Find where the given text appears and provide that cell's center as (x, y) coordinate. 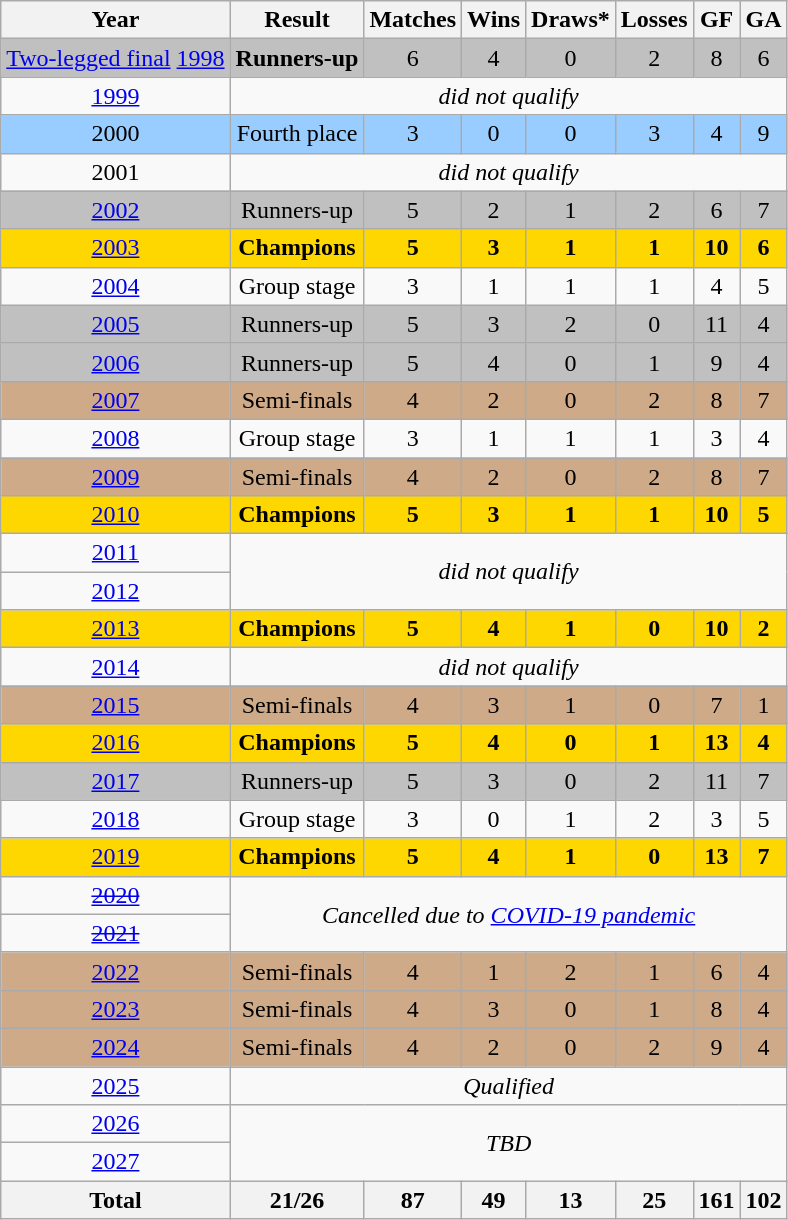
Year (116, 20)
2024 (116, 1047)
2009 (116, 477)
2022 (116, 971)
2026 (116, 1124)
102 (764, 1200)
49 (494, 1200)
2027 (116, 1162)
GA (764, 20)
2014 (116, 667)
25 (654, 1200)
2012 (116, 591)
Losses (654, 20)
2011 (116, 553)
2010 (116, 515)
Matches (413, 20)
2006 (116, 362)
2023 (116, 1009)
2021 (116, 933)
2019 (116, 857)
2000 (116, 134)
2007 (116, 400)
161 (716, 1200)
Qualified (508, 1085)
Fourth place (297, 134)
2013 (116, 629)
2008 (116, 438)
2015 (116, 705)
Total (116, 1200)
2017 (116, 781)
Draws* (571, 20)
2016 (116, 743)
2005 (116, 324)
GF (716, 20)
2004 (116, 286)
Cancelled due to COVID-19 pandemic (508, 914)
1999 (116, 96)
Wins (494, 20)
2003 (116, 248)
TBD (508, 1143)
Result (297, 20)
2002 (116, 210)
2020 (116, 895)
2025 (116, 1085)
87 (413, 1200)
2001 (116, 172)
2018 (116, 819)
21/26 (297, 1200)
Two-legged final 1998 (116, 58)
